Capture the cell that displays the provided text and extract its [x, y] central coordinate. 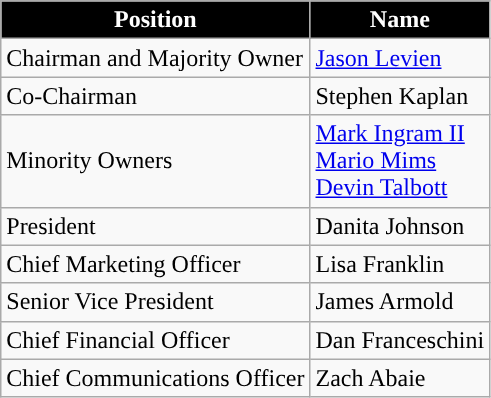
Dan Franceschini [400, 340]
Mark Ingram II Mario Mims Devin Talbott [400, 161]
President [156, 226]
Jason Levien [400, 58]
James Armold [400, 302]
Name [400, 20]
Lisa Franklin [400, 264]
Co-Chairman [156, 96]
Chief Communications Officer [156, 378]
Minority Owners [156, 161]
Zach Abaie [400, 378]
Chief Financial Officer [156, 340]
Senior Vice President [156, 302]
Stephen Kaplan [400, 96]
Chief Marketing Officer [156, 264]
Chairman and Majority Owner [156, 58]
Position [156, 20]
Danita Johnson [400, 226]
